Output the [x, y] coordinate of the center of the cell containing the given text.  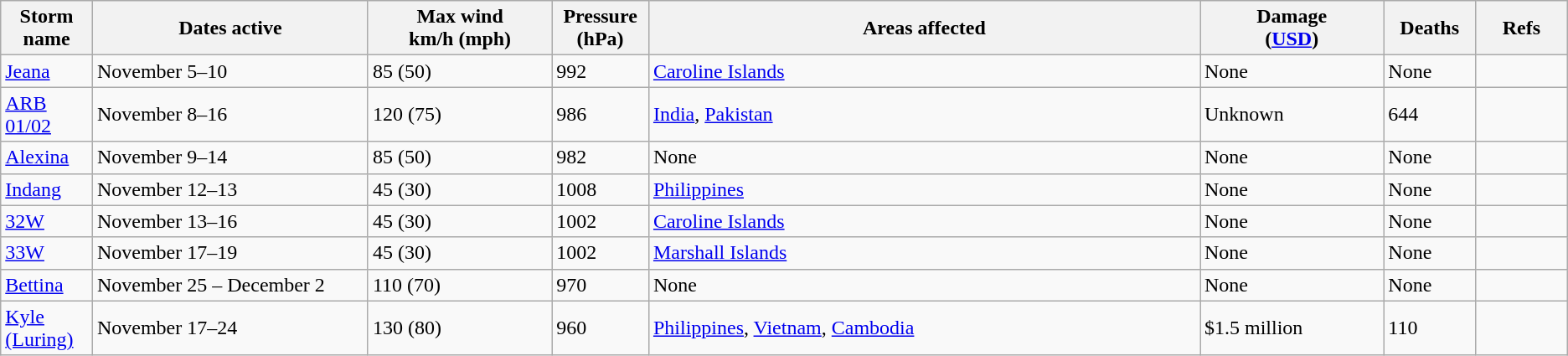
November 9–14 [230, 157]
Alexina [47, 157]
Refs [1521, 28]
Dates active [230, 28]
Jeana [47, 71]
Areas affected [924, 28]
1008 [601, 189]
Unknown [1292, 114]
644 [1430, 114]
110 [1430, 328]
Philippines [924, 189]
130 (80) [459, 328]
Damage(USD) [1292, 28]
120 (75) [459, 114]
November 5–10 [230, 71]
ARB 01/02 [47, 114]
960 [601, 328]
November 12–13 [230, 189]
992 [601, 71]
982 [601, 157]
Max windkm/h (mph) [459, 28]
Marshall Islands [924, 253]
India, Pakistan [924, 114]
970 [601, 285]
33W [47, 253]
November 8–16 [230, 114]
Bettina [47, 285]
Storm name [47, 28]
$1.5 million [1292, 328]
November 17–24 [230, 328]
Kyle (Luring) [47, 328]
November 13–16 [230, 221]
986 [601, 114]
Pressure(hPa) [601, 28]
Deaths [1430, 28]
Philippines, Vietnam, Cambodia [924, 328]
32W [47, 221]
Indang [47, 189]
110 (70) [459, 285]
November 25 – December 2 [230, 285]
November 17–19 [230, 253]
